Extract the (x, y) coordinate from the center of the cell holding the provided text.  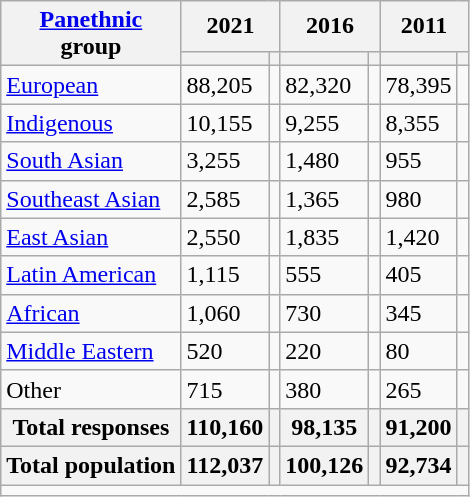
1,420 (418, 237)
1,060 (225, 313)
380 (324, 389)
Southeast Asian (91, 199)
Total responses (91, 427)
9,255 (324, 123)
European (91, 85)
92,734 (418, 465)
African (91, 313)
Panethnicgroup (91, 34)
220 (324, 351)
1,835 (324, 237)
8,355 (418, 123)
Middle Eastern (91, 351)
715 (225, 389)
405 (418, 275)
88,205 (225, 85)
2016 (330, 26)
91,200 (418, 427)
Indigenous (91, 123)
980 (418, 199)
78,395 (418, 85)
1,365 (324, 199)
1,115 (225, 275)
82,320 (324, 85)
Total population (91, 465)
1,480 (324, 161)
955 (418, 161)
730 (324, 313)
265 (418, 389)
South Asian (91, 161)
80 (418, 351)
10,155 (225, 123)
2,585 (225, 199)
555 (324, 275)
2,550 (225, 237)
Other (91, 389)
East Asian (91, 237)
98,135 (324, 427)
100,126 (324, 465)
2011 (424, 26)
Latin American (91, 275)
3,255 (225, 161)
110,160 (225, 427)
112,037 (225, 465)
2021 (230, 26)
345 (418, 313)
520 (225, 351)
